Detect which cell encompasses the target text, then output its [x, y] center coordinate. 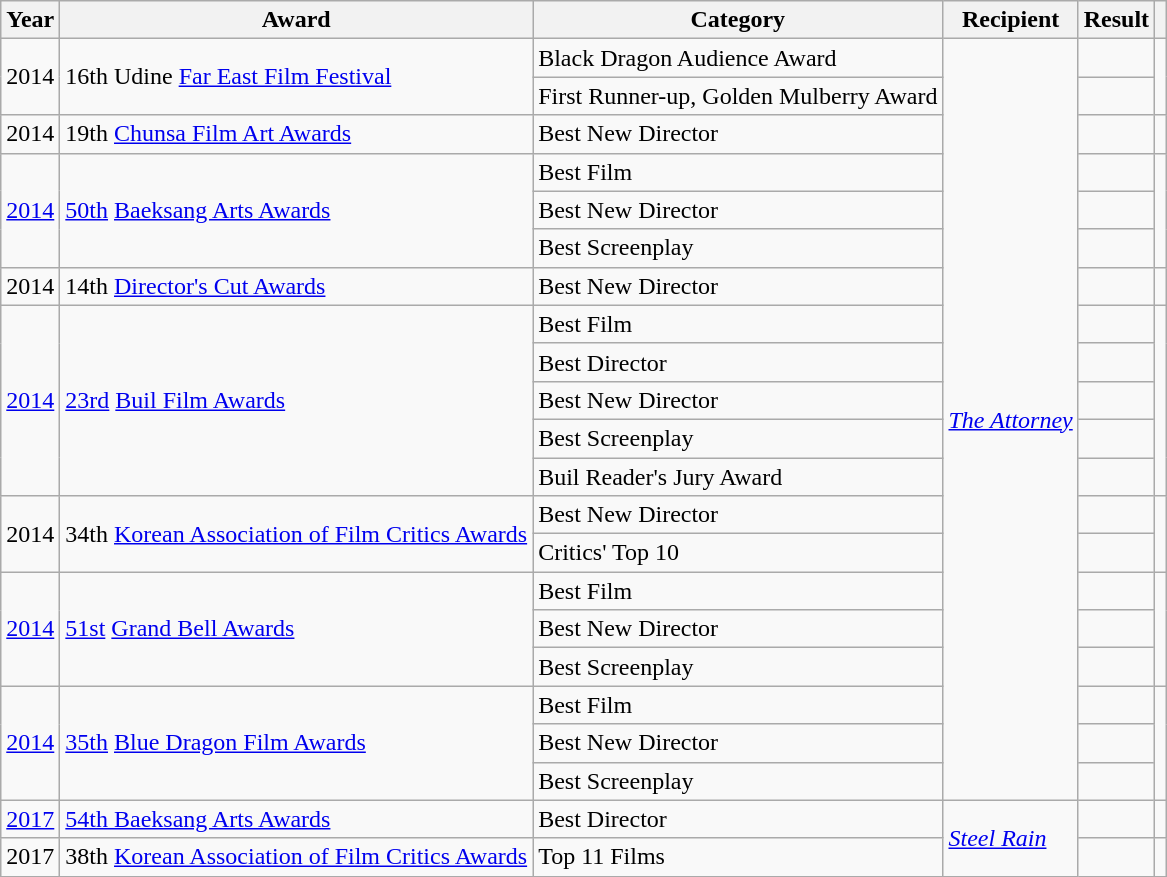
Year [30, 20]
38th Korean Association of Film Critics Awards [296, 857]
50th Baeksang Arts Awards [296, 210]
34th Korean Association of Film Critics Awards [296, 534]
Top 11 Films [738, 857]
The Attorney [1010, 420]
First Runner-up, Golden Mulberry Award [738, 96]
54th Baeksang Arts Awards [296, 819]
16th Udine Far East Film Festival [296, 77]
23rd Buil Film Awards [296, 400]
Buil Reader's Jury Award [738, 477]
Critics' Top 10 [738, 553]
Award [296, 20]
Result [1116, 20]
Black Dragon Audience Award [738, 58]
35th Blue Dragon Film Awards [296, 743]
Recipient [1010, 20]
19th Chunsa Film Art Awards [296, 134]
14th Director's Cut Awards [296, 286]
51st Grand Bell Awards [296, 629]
Category [738, 20]
Steel Rain [1010, 838]
